Capture the cell that displays the provided text and extract its [X, Y] central coordinate. 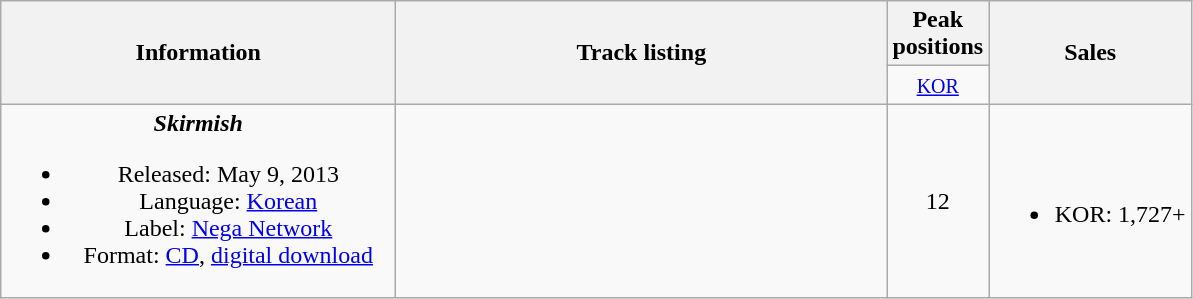
SkirmishReleased: May 9, 2013Language: KoreanLabel: Nega NetworkFormat: CD, digital download [198, 201]
KOR [938, 85]
12 [938, 201]
Peakpositions [938, 34]
Track listing [642, 52]
Sales [1090, 52]
KOR: 1,727+ [1090, 201]
Information [198, 52]
